Locate the cell with the specified text and output its (X, Y) center coordinate. 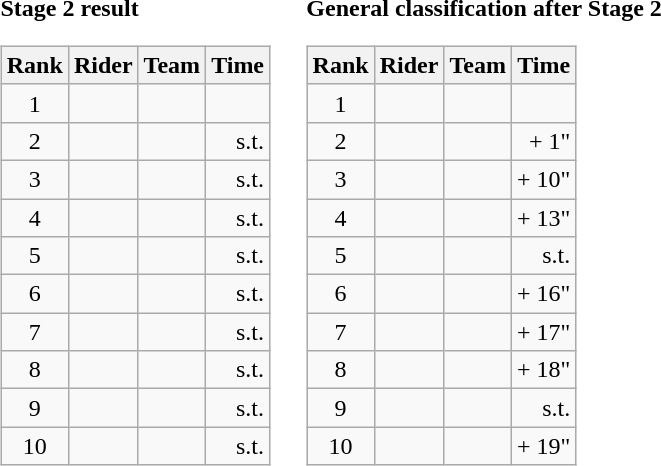
+ 18" (543, 370)
+ 13" (543, 217)
+ 10" (543, 179)
+ 16" (543, 294)
+ 17" (543, 332)
+ 1" (543, 141)
+ 19" (543, 446)
